Identify which cell holds the provided text, then report its (X, Y) central coordinate. 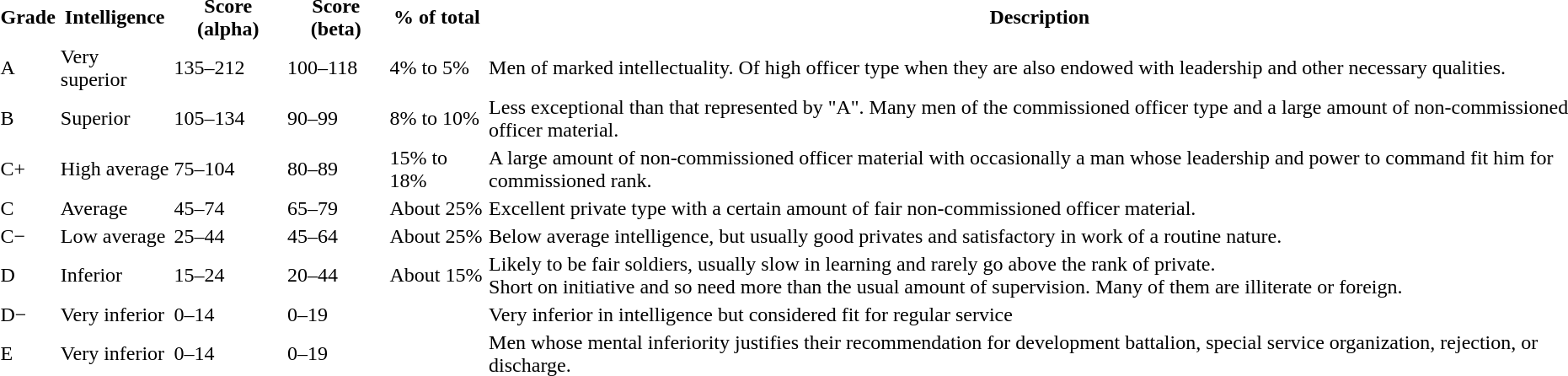
0–14 (228, 314)
8% to 10% (436, 118)
High average (115, 169)
Very superior (115, 67)
90–99 (336, 118)
105–134 (228, 118)
4% to 5% (436, 67)
65–79 (336, 208)
Average (115, 208)
20–44 (336, 275)
15–24 (228, 275)
100–118 (336, 67)
45–74 (228, 208)
25–44 (228, 236)
75–104 (228, 169)
45–64 (336, 236)
15% to 18% (436, 169)
About 15% (436, 275)
135–212 (228, 67)
Superior (115, 118)
Low average (115, 236)
Inferior (115, 275)
Very inferior (115, 314)
80–89 (336, 169)
0–19 (336, 314)
